Identify which cell holds the provided text, then report its (x, y) central coordinate. 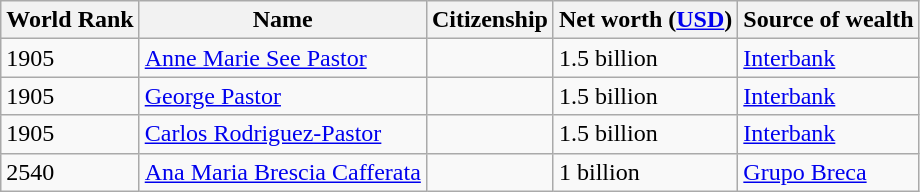
Citizenship (490, 20)
Source of wealth (828, 20)
Carlos Rodriguez-Pastor (282, 134)
1 billion (645, 172)
World Rank (70, 20)
Name (282, 20)
2540 (70, 172)
Ana Maria Brescia Cafferata (282, 172)
Net worth (USD) (645, 20)
Anne Marie See Pastor (282, 58)
George Pastor (282, 96)
Grupo Breca (828, 172)
